From the cell containing the given text, extract its center point as [X, Y] coordinate. 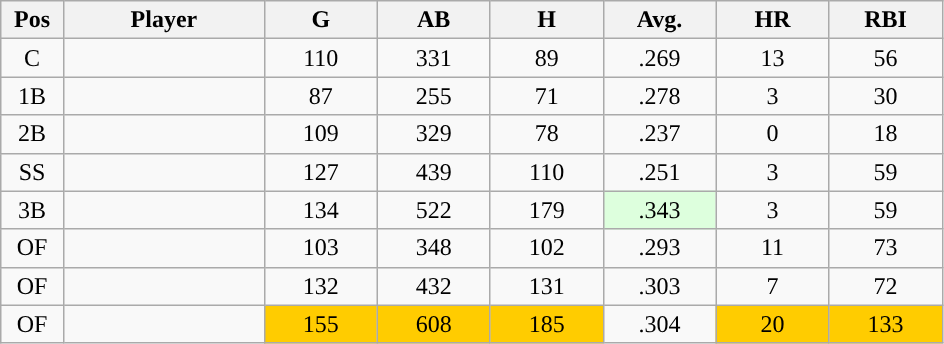
RBI [886, 20]
102 [546, 248]
3B [32, 210]
G [320, 20]
89 [546, 58]
439 [434, 172]
155 [320, 324]
103 [320, 248]
.303 [660, 286]
13 [772, 58]
71 [546, 96]
255 [434, 96]
SS [32, 172]
.304 [660, 324]
.237 [660, 134]
132 [320, 286]
HR [772, 20]
109 [320, 134]
.293 [660, 248]
18 [886, 134]
78 [546, 134]
56 [886, 58]
2B [32, 134]
1B [32, 96]
127 [320, 172]
348 [434, 248]
7 [772, 286]
0 [772, 134]
134 [320, 210]
C [32, 58]
20 [772, 324]
H [546, 20]
Pos [32, 20]
133 [886, 324]
Avg. [660, 20]
331 [434, 58]
.251 [660, 172]
73 [886, 248]
72 [886, 286]
AB [434, 20]
185 [546, 324]
.278 [660, 96]
179 [546, 210]
329 [434, 134]
131 [546, 286]
608 [434, 324]
Player [164, 20]
.269 [660, 58]
432 [434, 286]
522 [434, 210]
11 [772, 248]
.343 [660, 210]
30 [886, 96]
87 [320, 96]
